Return the [x, y] coordinate for the center point of the cell that contains the specified text.  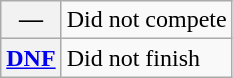
DNF [31, 58]
Did not finish [146, 58]
Did not compete [146, 20]
— [31, 20]
